Output the (X, Y) coordinate of the center of the cell containing the given text.  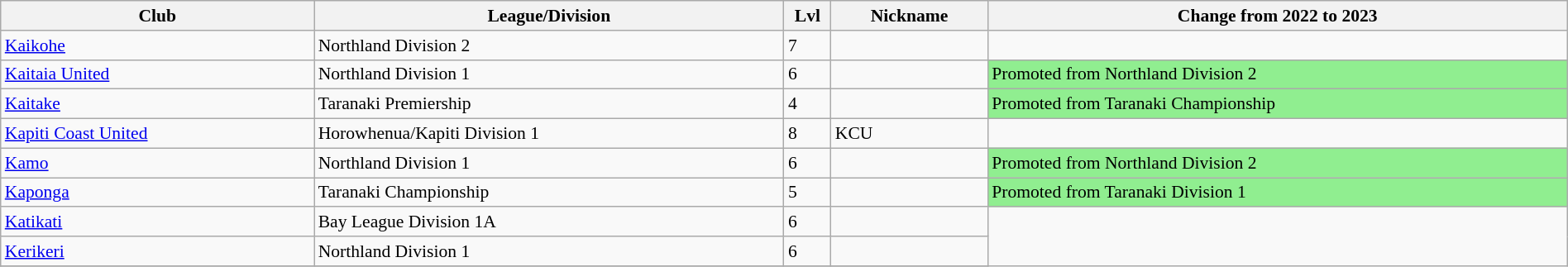
Katikati (157, 222)
Nickname (910, 16)
Kerikeri (157, 251)
7 (807, 45)
Northland Division 2 (549, 45)
Kamo (157, 163)
Club (157, 16)
5 (807, 193)
Taranaki Premiership (549, 104)
Lvl (807, 16)
Kaitake (157, 104)
Promoted from Taranaki Division 1 (1277, 193)
Kapiti Coast United (157, 134)
Kaikohe (157, 45)
Horowhenua/Kapiti Division 1 (549, 134)
League/Division (549, 16)
4 (807, 104)
KCU (910, 134)
Kaponga (157, 193)
8 (807, 134)
Promoted from Taranaki Championship (1277, 104)
Change from 2022 to 2023 (1277, 16)
Taranaki Championship (549, 193)
Kaitaia United (157, 74)
Bay League Division 1A (549, 222)
